Extract the (x, y) coordinate from the center of the cell holding the provided text.  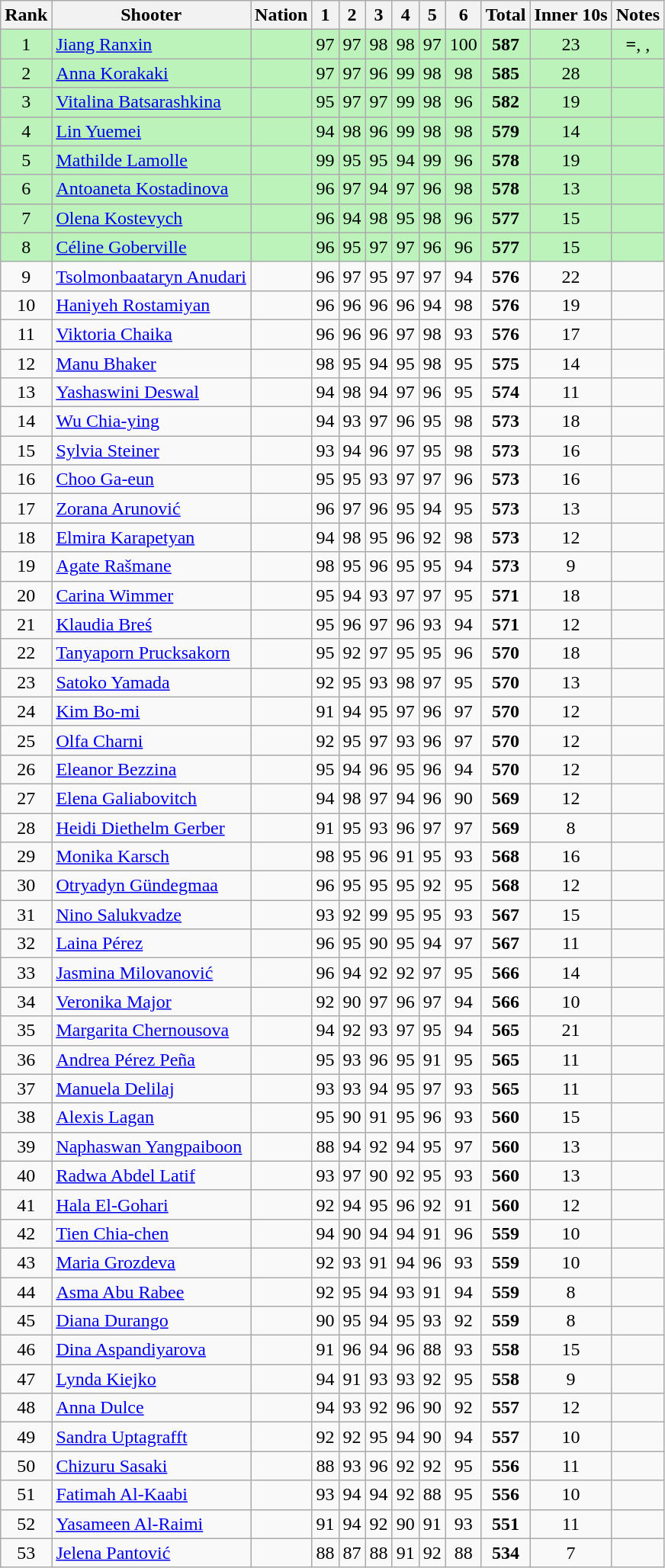
49 (26, 1437)
Wu Chia-ying (151, 422)
Antoaneta Kostadinova (151, 189)
Veronika Major (151, 1002)
40 (26, 1175)
574 (506, 393)
Inner 10s (570, 15)
50 (26, 1466)
Klaudia Breś (151, 624)
579 (506, 131)
36 (26, 1060)
Tanyaporn Prucksakorn (151, 653)
Hala El-Gohari (151, 1204)
Diana Durango (151, 1321)
Eleanor Bezzina (151, 769)
Andrea Pérez Peña (151, 1060)
Fatimah Al-Kaabi (151, 1495)
Nation (281, 15)
Margarita Chernousova (151, 1031)
37 (26, 1089)
Sylvia Steiner (151, 451)
Rank (26, 15)
27 (26, 798)
Olfa Charni (151, 740)
Notes (638, 15)
45 (26, 1321)
42 (26, 1233)
Maria Grozdeva (151, 1262)
Zorana Arunović (151, 508)
30 (26, 886)
Dina Aspandiyarova (151, 1350)
Alexis Lagan (151, 1117)
Céline Goberville (151, 247)
551 (506, 1524)
Radwa Abdel Latif (151, 1175)
587 (506, 44)
Olena Kostevych (151, 218)
Lynda Kiejko (151, 1379)
Shooter (151, 15)
53 (26, 1553)
Monika Karsch (151, 857)
Naphaswan Yangpaiboon (151, 1146)
31 (26, 915)
Tien Chia-chen (151, 1233)
582 (506, 102)
41 (26, 1204)
Manuela Delilaj (151, 1089)
Viktoria Chaika (151, 334)
Sandra Uptagrafft (151, 1437)
32 (26, 944)
Tsolmonbaataryn Anudari (151, 276)
Mathilde Lamolle (151, 160)
87 (352, 1553)
Heidi Diethelm Gerber (151, 827)
Elmira Karapetyan (151, 537)
29 (26, 857)
Jasmina Milovanović (151, 973)
575 (506, 364)
Anna Korakaki (151, 73)
Chizuru Sasaki (151, 1466)
51 (26, 1495)
Kim Bo-mi (151, 711)
24 (26, 711)
44 (26, 1292)
47 (26, 1379)
33 (26, 973)
Asma Abu Rabee (151, 1292)
Total (506, 15)
48 (26, 1408)
=, , (638, 44)
Jelena Pantović (151, 1553)
34 (26, 1002)
Anna Dulce (151, 1408)
Satoko Yamada (151, 682)
38 (26, 1117)
35 (26, 1031)
52 (26, 1524)
Choo Ga-eun (151, 479)
Carina Wimmer (151, 595)
100 (464, 44)
46 (26, 1350)
534 (506, 1553)
Yashaswini Deswal (151, 393)
Elena Galiabovitch (151, 798)
Lin Yuemei (151, 131)
43 (26, 1262)
Jiang Ranxin (151, 44)
Haniyeh Rostamiyan (151, 305)
Vitalina Batsarashkina (151, 102)
25 (26, 740)
20 (26, 595)
26 (26, 769)
585 (506, 73)
39 (26, 1146)
Laina Pérez (151, 944)
Otryadyn Gündegmaa (151, 886)
Yasameen Al-Raimi (151, 1524)
Nino Salukvadze (151, 915)
Manu Bhaker (151, 364)
Agate Rašmane (151, 566)
